Extract the (x, y) coordinate from the center of the cell holding the provided text.  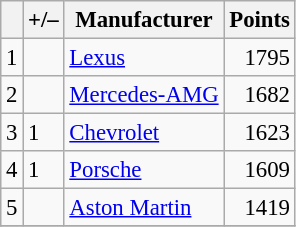
3 (12, 133)
Aston Martin (144, 208)
1682 (260, 95)
+/– (44, 20)
Lexus (144, 58)
4 (12, 170)
2 (12, 95)
Points (260, 20)
Chevrolet (144, 133)
5 (12, 208)
1609 (260, 170)
Manufacturer (144, 20)
1623 (260, 133)
Mercedes-AMG (144, 95)
1419 (260, 208)
Porsche (144, 170)
1795 (260, 58)
